Detect which cell encompasses the target text, then output its [x, y] center coordinate. 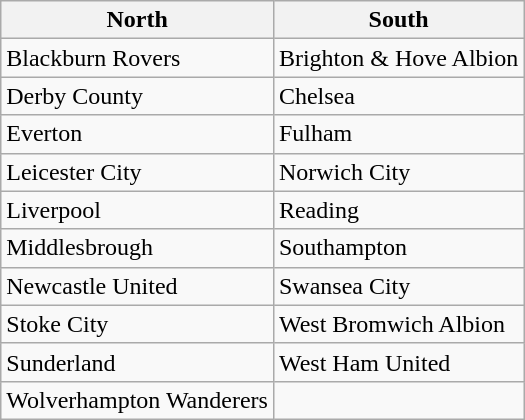
South [398, 20]
Leicester City [138, 172]
Reading [398, 210]
North [138, 20]
Chelsea [398, 96]
Middlesbrough [138, 248]
Fulham [398, 134]
Blackburn Rovers [138, 58]
Southampton [398, 248]
Stoke City [138, 324]
West Bromwich Albion [398, 324]
Everton [138, 134]
Brighton & Hove Albion [398, 58]
Liverpool [138, 210]
West Ham United [398, 362]
Norwich City [398, 172]
Newcastle United [138, 286]
Wolverhampton Wanderers [138, 400]
Sunderland [138, 362]
Swansea City [398, 286]
Derby County [138, 96]
